Locate the cell with the specified text and output its [X, Y] center coordinate. 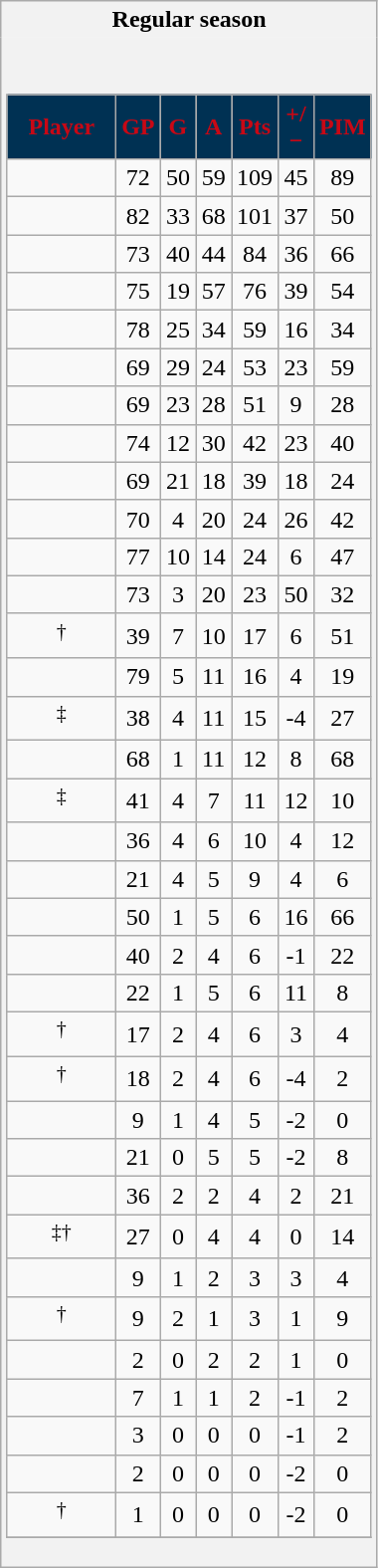
Regular season [189, 20]
47 [342, 557]
29 [178, 367]
82 [138, 216]
26 [296, 519]
38 [138, 719]
A [214, 127]
53 [255, 367]
PIM [342, 127]
33 [178, 216]
44 [214, 254]
41 [138, 800]
25 [178, 330]
37 [296, 216]
89 [342, 178]
30 [214, 443]
72 [138, 178]
79 [138, 677]
45 [296, 178]
Player [62, 127]
101 [255, 216]
84 [255, 254]
78 [138, 330]
‡† [62, 1236]
57 [214, 292]
74 [138, 443]
G [178, 127]
32 [342, 594]
15 [255, 719]
76 [255, 292]
75 [138, 292]
109 [255, 178]
54 [342, 292]
GP [138, 127]
Pts [255, 127]
+/− [296, 127]
70 [138, 519]
77 [138, 557]
